Detect which cell encompasses the target text, then output its (X, Y) center coordinate. 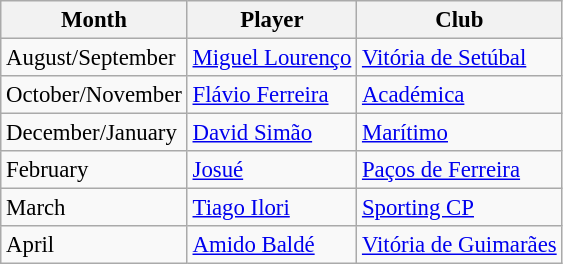
David Simão (272, 133)
February (94, 170)
October/November (94, 95)
Sporting CP (460, 208)
Vitória de Setúbal (460, 58)
Paços de Ferreira (460, 170)
December/January (94, 133)
Month (94, 20)
Club (460, 20)
Amido Baldé (272, 245)
Académica (460, 95)
Josué (272, 170)
Miguel Lourenço (272, 58)
Flávio Ferreira (272, 95)
March (94, 208)
Marítimo (460, 133)
Player (272, 20)
Vitória de Guimarães (460, 245)
August/September (94, 58)
April (94, 245)
Tiago Ilori (272, 208)
